Determine the [X, Y] coordinate at the center of the cell enclosing the given text.  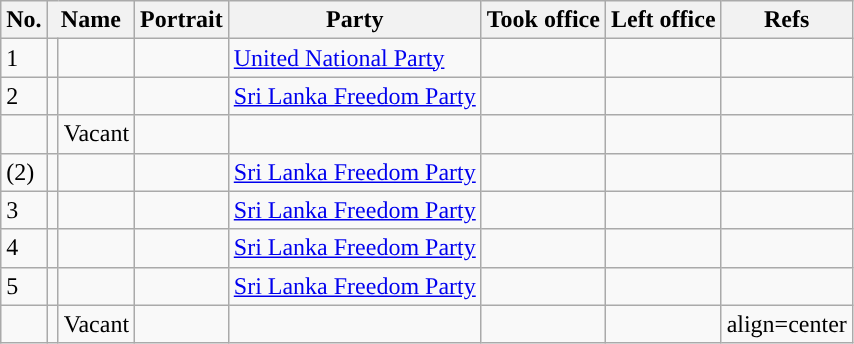
2 [24, 96]
1 [24, 58]
No. [24, 20]
(2) [24, 172]
Portrait [182, 20]
3 [24, 210]
Left office [663, 20]
align=center [786, 324]
Refs [786, 20]
United National Party [354, 58]
Name [90, 20]
Took office [543, 20]
Party [354, 20]
5 [24, 286]
4 [24, 248]
